Detect which cell encompasses the target text, then output its (X, Y) center coordinate. 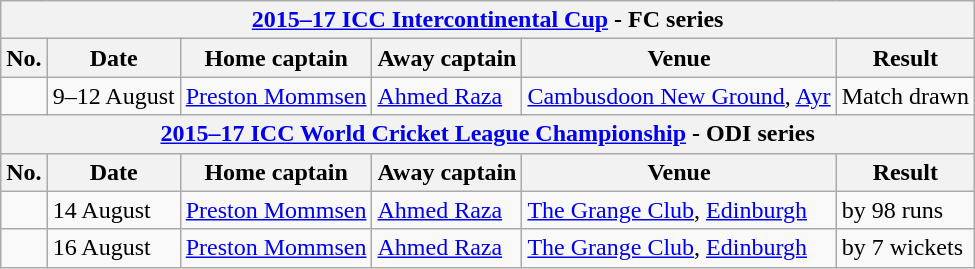
Match drawn (905, 96)
14 August (114, 210)
2015–17 ICC World Cricket League Championship - ODI series (488, 134)
by 98 runs (905, 210)
2015–17 ICC Intercontinental Cup - FC series (488, 20)
by 7 wickets (905, 248)
Cambusdoon New Ground, Ayr (679, 96)
16 August (114, 248)
9–12 August (114, 96)
